Determine the [x, y] coordinate at the center of the cell enclosing the given text.  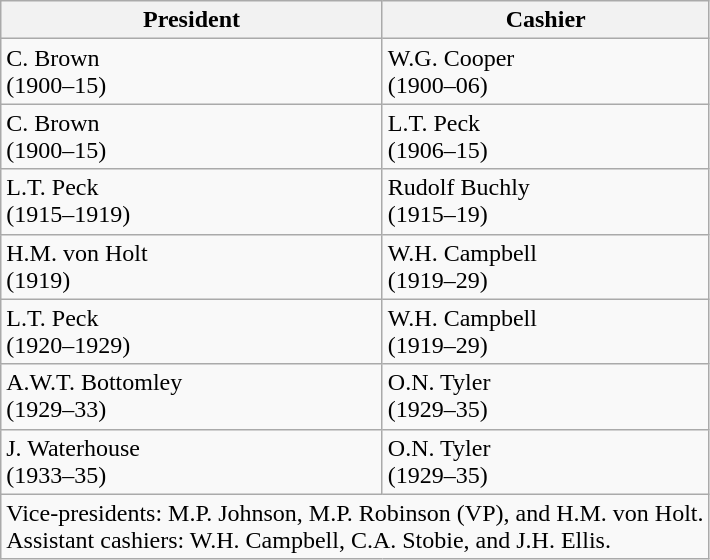
Cashier [546, 20]
H.M. von Holt(1919) [192, 266]
L.T. Peck(1915–1919) [192, 202]
President [192, 20]
L.T. Peck(1920–1929) [192, 332]
J. Waterhouse(1933–35) [192, 462]
Rudolf Buchly(1915–19) [546, 202]
Vice-presidents: M.P. Johnson, M.P. Robinson (VP), and H.M. von Holt. Assistant cashiers: W.H. Campbell, C.A. Stobie, and J.H. Ellis. [355, 526]
W.G. Cooper(1900–06) [546, 72]
A.W.T. Bottomley(1929–33) [192, 396]
L.T. Peck(1906–15) [546, 136]
